Identify which cell holds the provided text, then report its (X, Y) central coordinate. 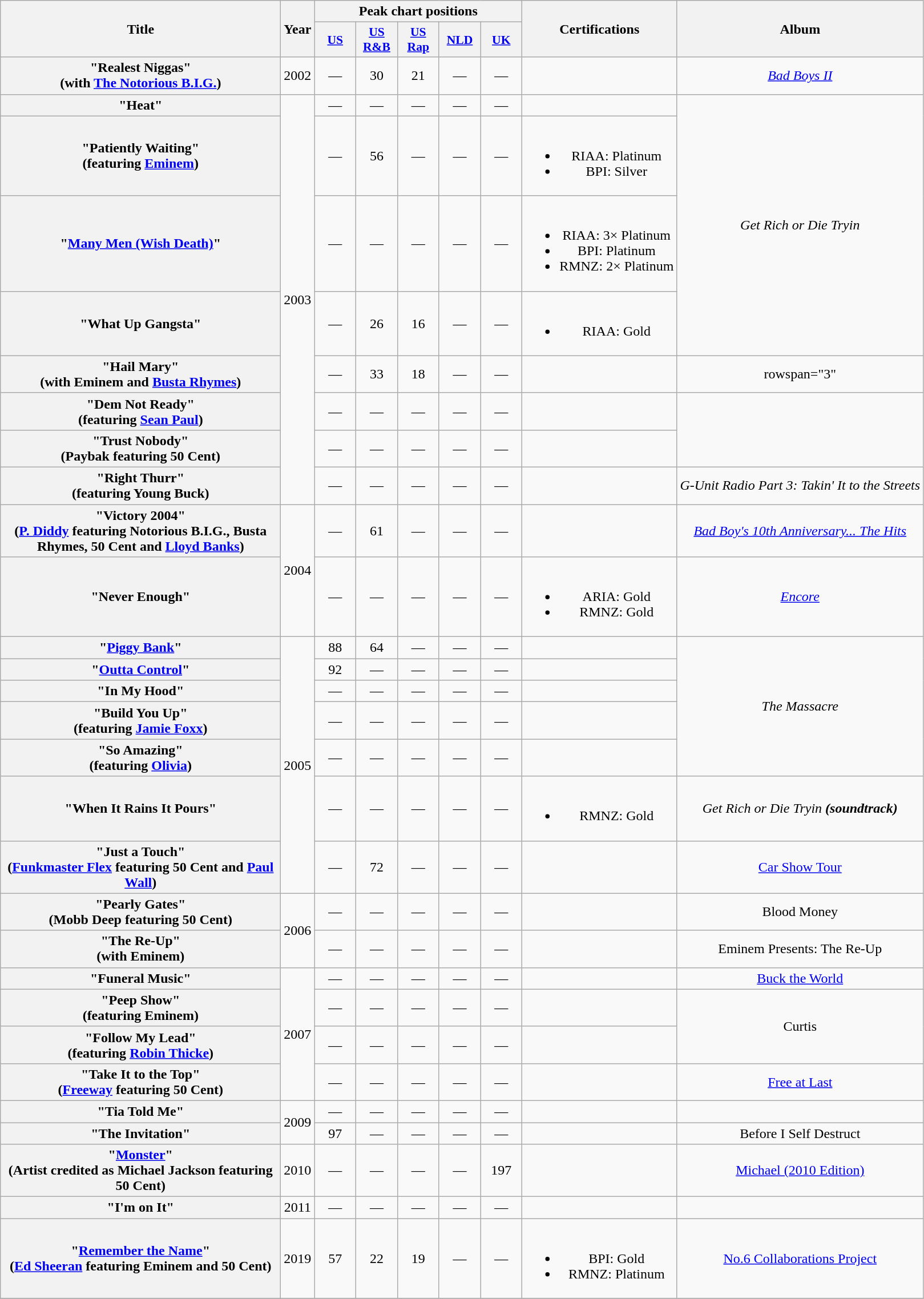
"Victory 2004"(P. Diddy featuring Notorious B.I.G., Busta Rhymes, 50 Cent and Lloyd Banks) (140, 531)
61 (377, 531)
22 (377, 1258)
"Build You Up"(featuring Jamie Foxx) (140, 720)
Free at Last (800, 1082)
18 (418, 374)
USR&B (377, 40)
2011 (298, 1208)
"Many Men (Wish Death)" (140, 243)
64 (377, 648)
21 (418, 75)
"Trust Nobody"(Paybak featuring 50 Cent) (140, 449)
"When It Rains It Pours" (140, 808)
2007 (298, 1034)
"Never Enough" (140, 597)
"So Amazing"(featuring Olivia) (140, 758)
No.6 Collaborations Project (800, 1258)
Peak chart positions (418, 11)
"Tia Told Me" (140, 1111)
rowspan="3" (800, 374)
US (336, 40)
Car Show Tour (800, 867)
"Take It to the Top"(Freeway featuring 50 Cent) (140, 1082)
"Dem Not Ready"(featuring Sean Paul) (140, 411)
Album (800, 29)
USRap (418, 40)
Year (298, 29)
30 (377, 75)
"What Up Gangsta" (140, 323)
2005 (298, 765)
"Just a Touch"(Funkmaster Flex featuring 50 Cent and Paul Wall) (140, 867)
33 (377, 374)
RIAA: 3× PlatinumBPI: PlatinumRMNZ: 2× Platinum (599, 243)
Buck the World (800, 978)
ARIA: GoldRMNZ: Gold (599, 597)
"Follow My Lead"(featuring Robin Thicke) (140, 1044)
26 (377, 323)
72 (377, 867)
Bad Boys II (800, 75)
16 (418, 323)
97 (336, 1133)
"Remember the Name"(Ed Sheeran featuring Eminem and 50 Cent) (140, 1258)
G-Unit Radio Part 3: Takin' It to the Streets (800, 485)
"Hail Mary"(with Eminem and Busta Rhymes) (140, 374)
197 (501, 1171)
RMNZ: Gold (599, 808)
NLD (460, 40)
Bad Boy's 10th Anniversary... The Hits (800, 531)
"The Invitation" (140, 1133)
2002 (298, 75)
"Outta Control" (140, 669)
Blood Money (800, 912)
Get Rich or Die Tryin (soundtrack) (800, 808)
"Heat" (140, 105)
2019 (298, 1258)
88 (336, 648)
"The Re-Up"(with Eminem) (140, 949)
92 (336, 669)
"Patiently Waiting"(featuring Eminem) (140, 156)
UK (501, 40)
"Piggy Bank" (140, 648)
Eminem Presents: The Re-Up (800, 949)
Encore (800, 597)
"In My Hood" (140, 691)
"Realest Niggas"(with The Notorious B.I.G.) (140, 75)
2003 (298, 299)
56 (377, 156)
19 (418, 1258)
2009 (298, 1122)
2010 (298, 1171)
Michael (2010 Edition) (800, 1171)
Get Rich or Die Tryin (800, 225)
Title (140, 29)
2004 (298, 571)
RIAA: PlatinumBPI: Silver (599, 156)
"Peep Show"(featuring Eminem) (140, 1008)
2006 (298, 930)
"Pearly Gates"(Mobb Deep featuring 50 Cent) (140, 912)
The Massacre (800, 707)
"Monster"(Artist credited as Michael Jackson featuring 50 Cent) (140, 1171)
Curtis (800, 1026)
"Right Thurr"(featuring Young Buck) (140, 485)
BPI: GoldRMNZ: Platinum (599, 1258)
57 (336, 1258)
"I'm on It" (140, 1208)
"Funeral Music" (140, 978)
Before I Self Destruct (800, 1133)
RIAA: Gold (599, 323)
Certifications (599, 29)
